Identify which cell holds the provided text, then report its [X, Y] central coordinate. 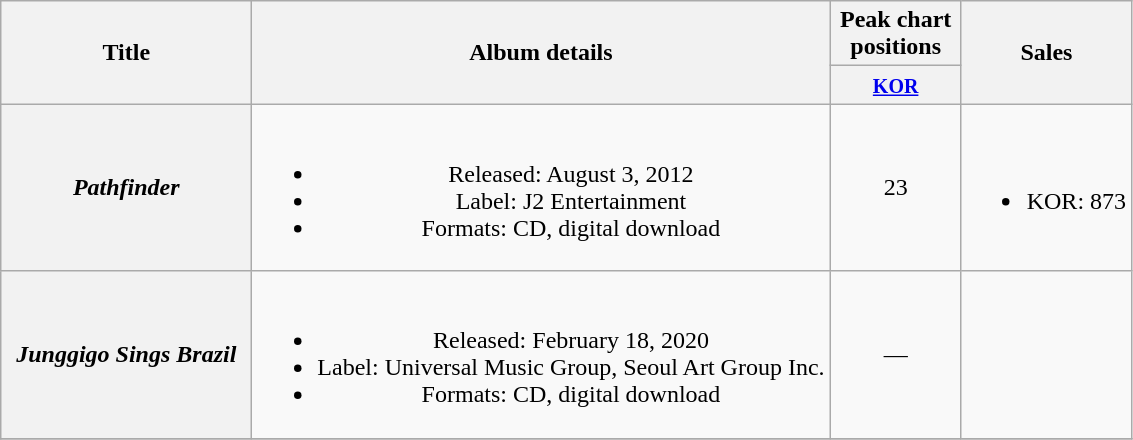
Junggigo Sings Brazil [126, 354]
Title [126, 52]
Sales [1046, 52]
KOR [896, 85]
Released: August 3, 2012Label: J2 EntertainmentFormats: CD, digital download [541, 188]
Album details [541, 52]
KOR: 873 [1046, 188]
Peak chart positions [896, 34]
Released: February 18, 2020Label: Universal Music Group, Seoul Art Group Inc.Formats: CD, digital download [541, 354]
— [896, 354]
23 [896, 188]
Pathfinder [126, 188]
